Scan for the cell matching the given text and deliver its (x, y) coordinate at center. 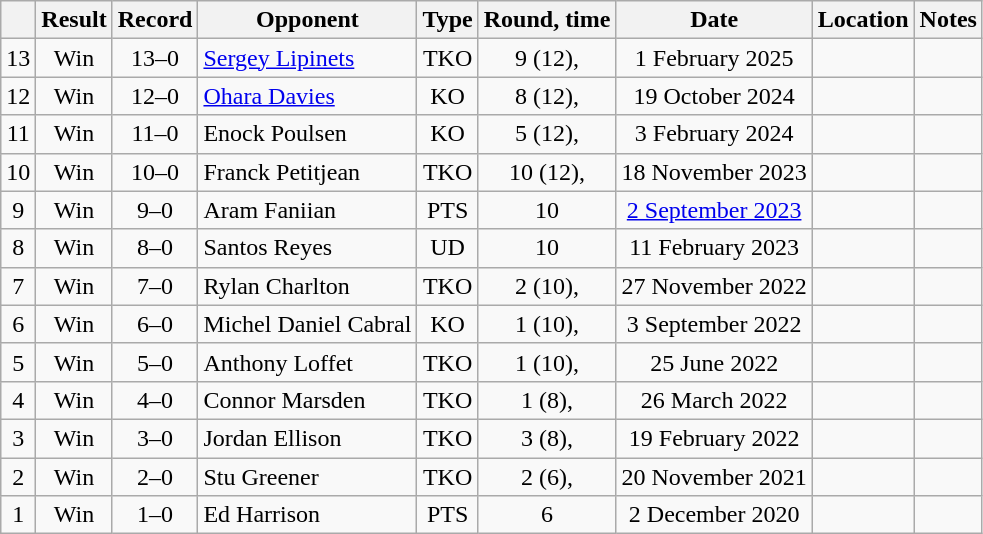
Result (74, 20)
18 November 2023 (714, 172)
11 (18, 134)
Michel Daniel Cabral (308, 324)
19 October 2024 (714, 96)
Franck Petitjean (308, 172)
Sergey Lipinets (308, 58)
2 December 2020 (714, 515)
8 (12), (547, 96)
11 February 2023 (714, 248)
1 (8), (547, 400)
Date (714, 20)
7 (18, 286)
6–0 (155, 324)
9 (18, 210)
UD (448, 248)
10–0 (155, 172)
Round, time (547, 20)
Opponent (308, 20)
Ohara Davies (308, 96)
3 (18, 438)
2 (18, 477)
26 March 2022 (714, 400)
4 (18, 400)
5 (18, 362)
27 November 2022 (714, 286)
13–0 (155, 58)
19 February 2022 (714, 438)
9 (12), (547, 58)
3–0 (155, 438)
12–0 (155, 96)
1–0 (155, 515)
Jordan Ellison (308, 438)
Notes (948, 20)
4–0 (155, 400)
Record (155, 20)
7–0 (155, 286)
11–0 (155, 134)
Stu Greener (308, 477)
8–0 (155, 248)
Type (448, 20)
Ed Harrison (308, 515)
Connor Marsden (308, 400)
Aram Faniian (308, 210)
25 June 2022 (714, 362)
Anthony Loffet (308, 362)
12 (18, 96)
Rylan Charlton (308, 286)
5 (12), (547, 134)
2–0 (155, 477)
Santos Reyes (308, 248)
3 September 2022 (714, 324)
1 (18, 515)
9–0 (155, 210)
3 February 2024 (714, 134)
5–0 (155, 362)
2 (10), (547, 286)
1 February 2025 (714, 58)
8 (18, 248)
10 (12), (547, 172)
2 September 2023 (714, 210)
Enock Poulsen (308, 134)
3 (8), (547, 438)
13 (18, 58)
2 (6), (547, 477)
Location (863, 20)
20 November 2021 (714, 477)
